Identify which cell holds the provided text, then report its (X, Y) central coordinate. 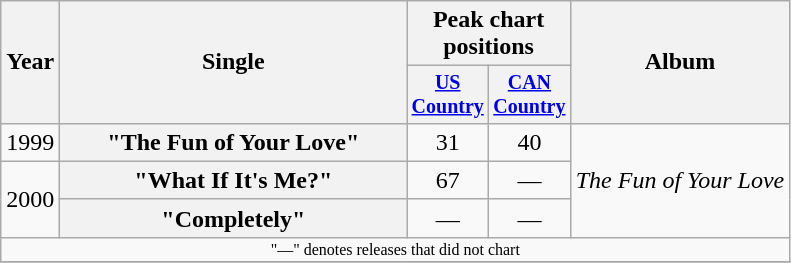
"The Fun of Your Love" (234, 142)
Single (234, 62)
Peak chartpositions (488, 34)
"—" denotes releases that did not chart (396, 249)
The Fun of Your Love (680, 180)
1999 (30, 142)
"What If It's Me?" (234, 180)
67 (448, 180)
Album (680, 62)
CAN Country (530, 94)
Year (30, 62)
40 (530, 142)
2000 (30, 199)
31 (448, 142)
"Completely" (234, 218)
US Country (448, 94)
